Identify which cell holds the provided text, then report its (X, Y) central coordinate. 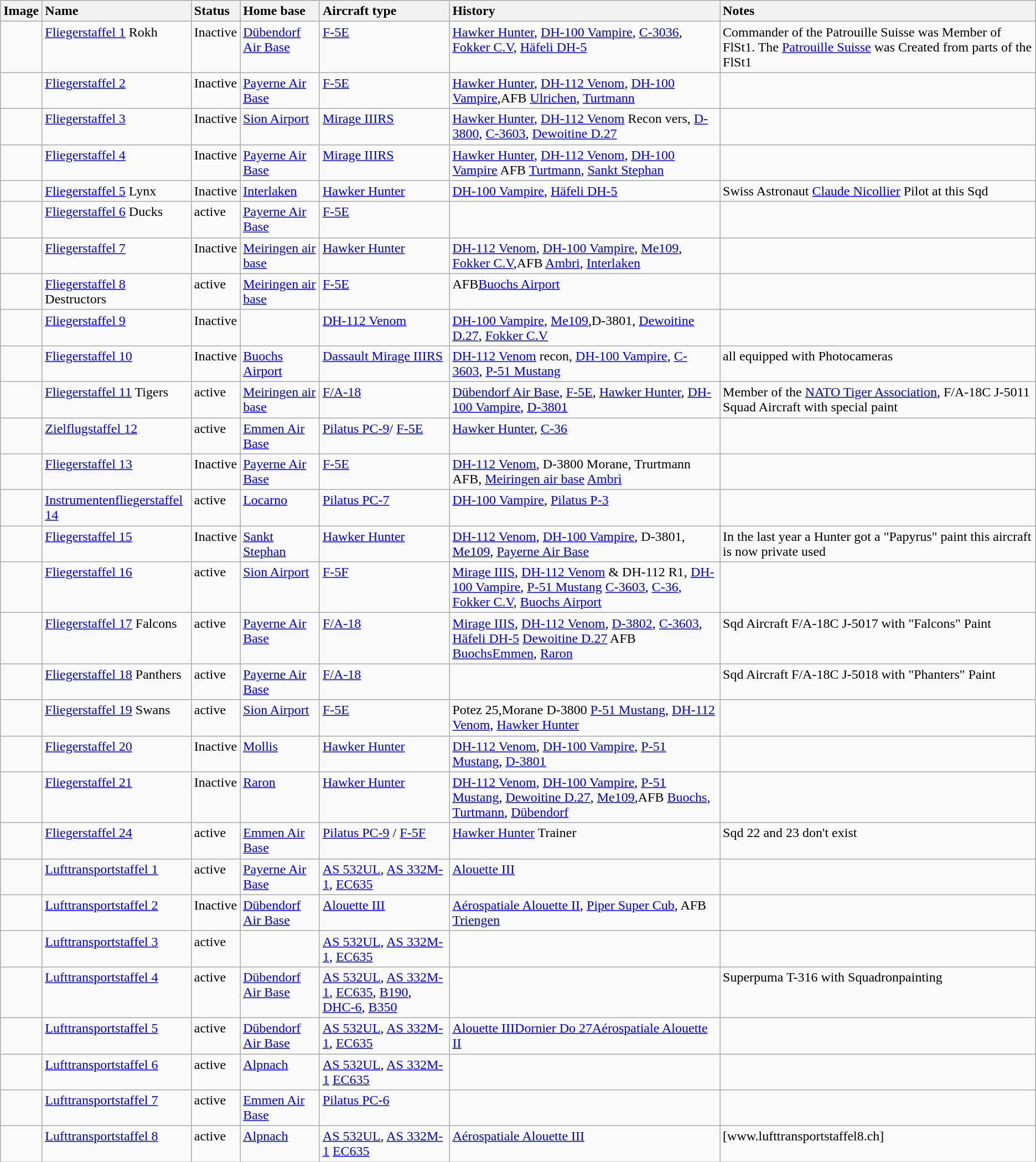
DH-112 Venom recon, DH-100 Vampire, C-3603, P-51 Mustang (584, 363)
DH-100 Vampire, Häfeli DH-5 (584, 191)
Fliegerstaffel 24 (116, 840)
Fliegerstaffel 9 (116, 328)
Fliegerstaffel 2 (116, 91)
Alouette IIIDornier Do 27Aérospatiale Alouette II (584, 1035)
Fliegerstaffel 3 (116, 126)
Status (215, 11)
In the last year a Hunter got a "Papyrus" paint this aircraft is now private used (878, 544)
Fliegerstaffel 10 (116, 363)
Lufttransportstaffel 2 (116, 912)
AS 532UL, AS 332M-1, EC635, B190, DHC-6, B350 (384, 992)
Aircraft type (384, 11)
Fliegerstaffel 7 (116, 256)
Name (116, 11)
Sqd Aircraft F/A-18C J-5018 with "Phanters" Paint (878, 682)
Dübendorf Air Base, F-5E, Hawker Hunter, DH-100 Vampire, D-3801 (584, 400)
Fliegerstaffel 21 (116, 797)
Lufttransportstaffel 8 (116, 1144)
DH-100 Vampire, Pilatus P-3 (584, 508)
Hawker Hunter Trainer (584, 840)
Fliegerstaffel 15 (116, 544)
DH-112 Venom, DH-100 Vampire, D-3801, Me109, Payerne Air Base (584, 544)
Lufttransportstaffel 4 (116, 992)
Dassault Mirage IIIRS (384, 363)
F-5F (384, 587)
Fliegerstaffel 17 Falcons (116, 638)
DH-112 Venom, DH-100 Vampire, P-51 Mustang, D-3801 (584, 754)
History (584, 11)
DH-112 Venom, DH-100 Vampire, P-51 Mustang, Dewoitine D.27, Me109,AFB Buochs, Turtmann, Dübendorf (584, 797)
Sankt Stephan (280, 544)
Mirage IIIS, DH-112 Venom & DH-112 R1, DH-100 Vampire, P-51 Mustang C-3603, C-36, Fokker C.V, Buochs Airport (584, 587)
Fliegerstaffel 1 Rokh (116, 47)
Lufttransportstaffel 7 (116, 1108)
Potez 25,Morane D-3800 P-51 Mustang, DH-112 Venom, Hawker Hunter (584, 717)
Superpuma T-316 with Squadronpainting (878, 992)
Commander of the Patrouille Suisse was Member of FlSt1. The Patrouille Suisse was Created from parts of the FlSt1 (878, 47)
DH-112 Venom (384, 328)
Buochs Airport (280, 363)
Mollis (280, 754)
AFBBuochs Airport (584, 291)
Fliegerstaffel 8 Destructors (116, 291)
Fliegerstaffel 4 (116, 163)
Hawker Hunter, DH-100 Vampire, C-3036, Fokker C.V, Häfeli DH-5 (584, 47)
Lufttransportstaffel 5 (116, 1035)
Hawker Hunter, DH-112 Venom, DH-100 Vampire,AFB Ulrichen, Turtmann (584, 91)
Fliegerstaffel 18 Panthers (116, 682)
Lufttransportstaffel 6 (116, 1072)
Fliegerstaffel 6 Ducks (116, 219)
Aérospatiale Alouette III (584, 1144)
Raron (280, 797)
Fliegerstaffel 20 (116, 754)
Fliegerstaffel 19 Swans (116, 717)
Lufttransportstaffel 3 (116, 949)
Lufttransportstaffel 1 (116, 877)
Fliegerstaffel 16 (116, 587)
Mirage IIIS, DH-112 Venom, D-3802, C-3603, Häfeli DH-5 Dewoitine D.27 AFB BuochsEmmen, Raron (584, 638)
Member of the NATO Tiger Association, F/A-18C J-5011 Squad Aircraft with special paint (878, 400)
Aérospatiale Alouette II, Piper Super Cub, AFB Triengen (584, 912)
Hawker Hunter, DH-112 Venom, DH-100 Vampire AFB Turtmann, Sankt Stephan (584, 163)
Notes (878, 11)
Home base (280, 11)
Fliegerstaffel 13 (116, 472)
Interlaken (280, 191)
Sqd 22 and 23 don't exist (878, 840)
DH-112 Venom, DH-100 Vampire, Me109, Fokker C.V,AFB Ambri, Interlaken (584, 256)
Fliegerstaffel 11 Tigers (116, 400)
Pilatus PC-7 (384, 508)
Pilatus PC-6 (384, 1108)
Image (21, 11)
[www.lufttransportstaffel8.ch] (878, 1144)
Pilatus PC-9 / F-5F (384, 840)
Hawker Hunter, C-36 (584, 435)
Hawker Hunter, DH-112 Venom Recon vers, D-3800, C-3603, Dewoitine D.27 (584, 126)
DH-100 Vampire, Me109,D-3801, Dewoitine D.27, Fokker C.V (584, 328)
DH-112 Venom, D-3800 Morane, Trurtmann AFB, Meiringen air base Ambrì (584, 472)
Fliegerstaffel 5 Lynx (116, 191)
Swiss Astronaut Claude Nicollier Pilot at this Sqd (878, 191)
all equipped with Photocameras (878, 363)
Instrumentenfliegerstaffel 14 (116, 508)
Pilatus PC-9/ F-5E (384, 435)
Locarno (280, 508)
Zielflugstaffel 12 (116, 435)
Sqd Aircraft F/A-18C J-5017 with "Falcons" Paint (878, 638)
